Extract the [X, Y] coordinate from the center of the cell holding the provided text.  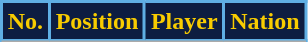
No. [26, 22]
Position [96, 22]
Nation [265, 22]
Player [184, 22]
